Capture the cell that displays the provided text and extract its [x, y] central coordinate. 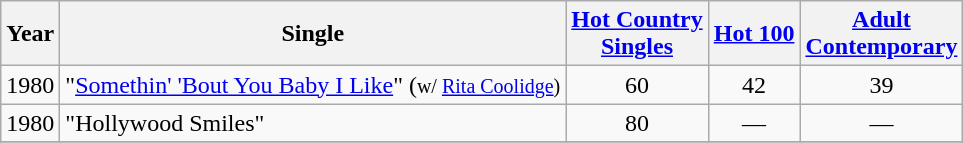
Hot 100 [754, 34]
39 [882, 85]
"Somethin' 'Bout You Baby I Like" (w/ Rita Coolidge) [313, 85]
60 [637, 85]
Hot CountrySingles [637, 34]
AdultContemporary [882, 34]
42 [754, 85]
"Hollywood Smiles" [313, 123]
80 [637, 123]
Year [30, 34]
Single [313, 34]
